Return the (x, y) coordinate for the center point of the cell that contains the specified text.  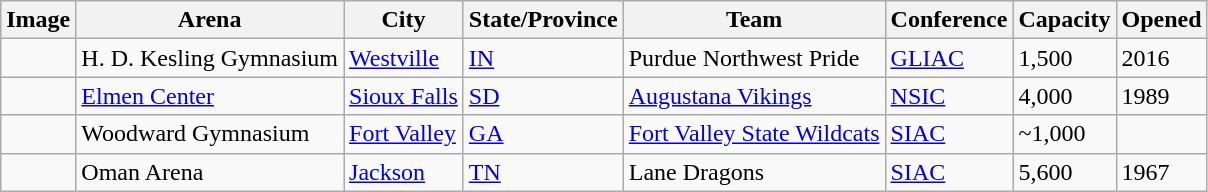
2016 (1162, 58)
1967 (1162, 172)
GLIAC (949, 58)
Woodward Gymnasium (210, 134)
GA (543, 134)
Team (754, 20)
Conference (949, 20)
Oman Arena (210, 172)
Image (38, 20)
H. D. Kesling Gymnasium (210, 58)
Augustana Vikings (754, 96)
1989 (1162, 96)
5,600 (1064, 172)
4,000 (1064, 96)
Purdue Northwest Pride (754, 58)
State/Province (543, 20)
NSIC (949, 96)
Lane Dragons (754, 172)
SD (543, 96)
Fort Valley State Wildcats (754, 134)
1,500 (1064, 58)
Jackson (404, 172)
Sioux Falls (404, 96)
TN (543, 172)
Elmen Center (210, 96)
Westville (404, 58)
IN (543, 58)
~1,000 (1064, 134)
City (404, 20)
Fort Valley (404, 134)
Opened (1162, 20)
Arena (210, 20)
Capacity (1064, 20)
